Pinpoint the cell where the given text exists, returning its (X, Y) midpoint coordinate. 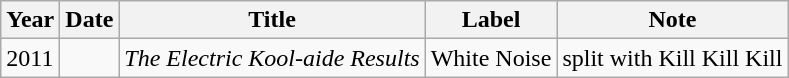
2011 (30, 58)
White Noise (491, 58)
The Electric Kool-aide Results (272, 58)
split with Kill Kill Kill (672, 58)
Note (672, 20)
Title (272, 20)
Date (90, 20)
Label (491, 20)
Year (30, 20)
